Identify which cell holds the provided text, then report its (X, Y) central coordinate. 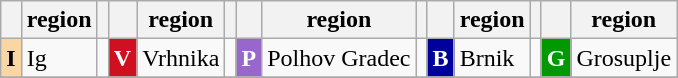
I (11, 58)
Ig (59, 58)
G (556, 58)
Polhov Gradec (339, 58)
Vrhnika (181, 58)
Grosuplje (624, 58)
Brnik (492, 58)
V (122, 58)
B (440, 58)
P (249, 58)
